Find where the given text appears and provide that cell's center as [X, Y] coordinate. 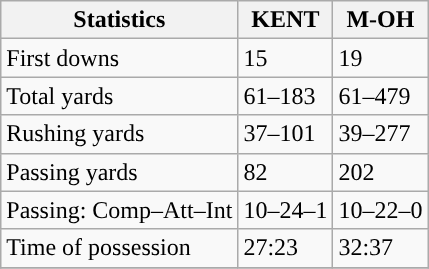
Total yards [120, 96]
61–479 [380, 96]
Passing: Comp–Att–Int [120, 210]
First downs [120, 58]
10–22–0 [380, 210]
202 [380, 172]
Statistics [120, 20]
19 [380, 58]
37–101 [286, 134]
10–24–1 [286, 210]
M-OH [380, 20]
Time of possession [120, 248]
KENT [286, 20]
82 [286, 172]
Rushing yards [120, 134]
39–277 [380, 134]
15 [286, 58]
27:23 [286, 248]
61–183 [286, 96]
32:37 [380, 248]
Passing yards [120, 172]
